Determine the [x, y] coordinate at the center of the cell enclosing the given text.  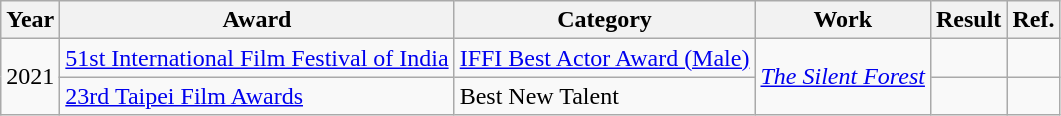
Category [604, 20]
Award [257, 20]
2021 [30, 77]
Best New Talent [604, 96]
Year [30, 20]
Work [843, 20]
23rd Taipei Film Awards [257, 96]
51st International Film Festival of India [257, 58]
Result [968, 20]
The Silent Forest [843, 77]
Ref. [1034, 20]
IFFI Best Actor Award (Male) [604, 58]
